Return the (X, Y) coordinate for the center point of the cell that contains the specified text.  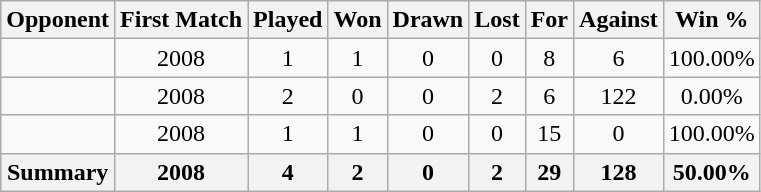
Against (619, 20)
First Match (182, 20)
15 (549, 134)
8 (549, 58)
50.00% (712, 172)
0.00% (712, 96)
122 (619, 96)
29 (549, 172)
Opponent (58, 20)
Lost (497, 20)
128 (619, 172)
4 (288, 172)
For (549, 20)
Summary (58, 172)
Drawn (428, 20)
Win % (712, 20)
Won (358, 20)
Played (288, 20)
